Detect which cell encompasses the target text, then output its (X, Y) center coordinate. 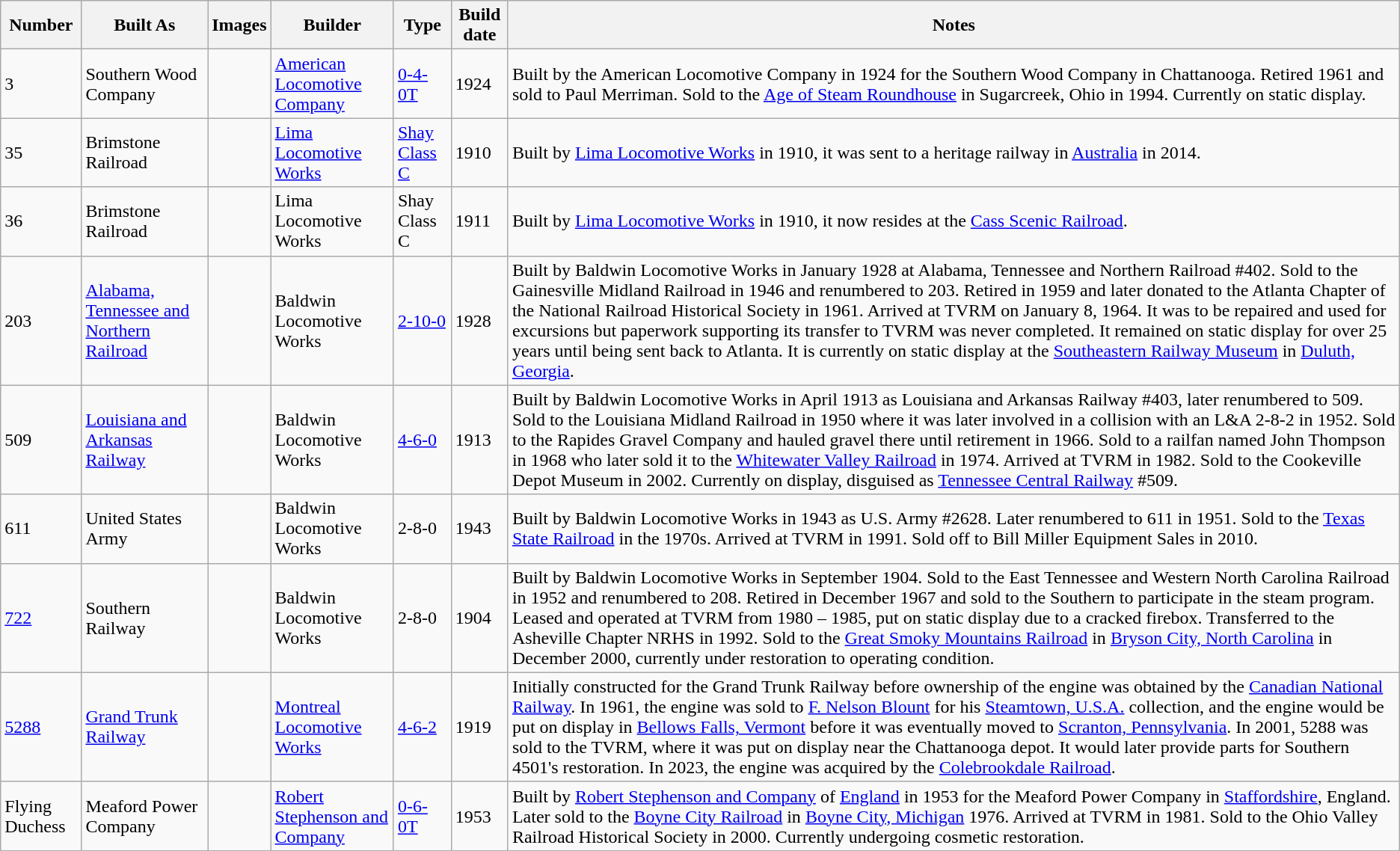
36 (41, 221)
Robert Stephenson and Company (332, 816)
Meaford Power Company (145, 816)
1910 (479, 153)
1919 (479, 727)
Southern Railway (145, 618)
Built by Lima Locomotive Works in 1910, it now resides at the Cass Scenic Railroad. (954, 221)
Build date (479, 25)
1904 (479, 618)
1928 (479, 320)
United States Army (145, 529)
Flying Duchess (41, 816)
1943 (479, 529)
1924 (479, 84)
Built by Lima Locomotive Works in 1910, it was sent to a heritage railway in Australia in 2014. (954, 153)
35 (41, 153)
Built As (145, 25)
Montreal Locomotive Works (332, 727)
0-4-0T (422, 84)
Builder (332, 25)
2-10-0 (422, 320)
611 (41, 529)
Notes (954, 25)
Southern Wood Company (145, 84)
4-6-2 (422, 727)
203 (41, 320)
4-6-0 (422, 440)
Grand Trunk Railway (145, 727)
0-6-0T (422, 816)
Type (422, 25)
1911 (479, 221)
3 (41, 84)
Number (41, 25)
Images (239, 25)
509 (41, 440)
722 (41, 618)
American Locomotive Company (332, 84)
Alabama, Tennessee and Northern Railroad (145, 320)
Louisiana and Arkansas Railway (145, 440)
1953 (479, 816)
5288 (41, 727)
1913 (479, 440)
